Search for the cell housing the specified text and yield its [X, Y] center coordinate. 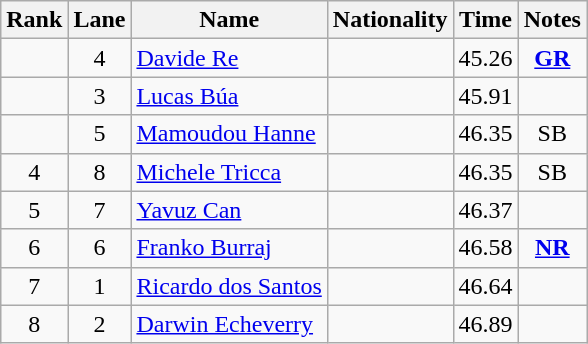
Lane [100, 20]
Name [229, 20]
2 [100, 324]
Lucas Búa [229, 96]
Notes [552, 20]
Time [486, 20]
Franko Burraj [229, 248]
46.37 [486, 210]
Nationality [390, 20]
45.91 [486, 96]
46.89 [486, 324]
46.64 [486, 286]
Rank [34, 20]
Darwin Echeverry [229, 324]
45.26 [486, 58]
NR [552, 248]
Yavuz Can [229, 210]
1 [100, 286]
Mamoudou Hanne [229, 134]
GR [552, 58]
3 [100, 96]
Michele Tricca [229, 172]
Ricardo dos Santos [229, 286]
Davide Re [229, 58]
46.58 [486, 248]
